Scan for the cell matching the given text and deliver its [X, Y] coordinate at center. 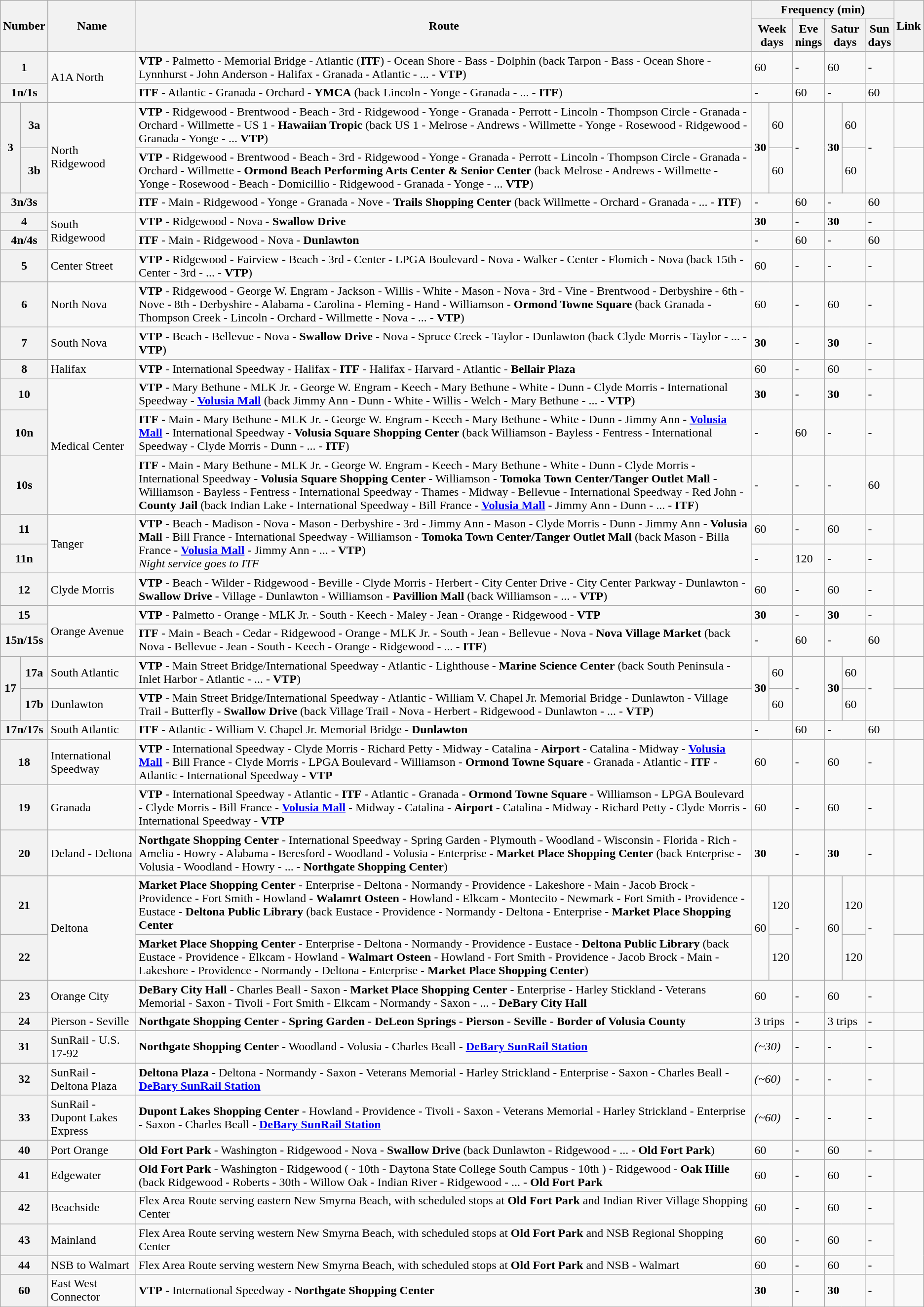
Clyde Morris [92, 590]
24 [24, 1022]
4 [24, 221]
Granada [92, 807]
Sundays [880, 36]
Link [909, 26]
4n/4s [24, 240]
Tanger [92, 544]
10 [24, 394]
23 [24, 995]
Name [92, 26]
Halifax [92, 369]
3a [34, 125]
East West Connector [92, 1291]
International Speedway [92, 762]
Orange Avenue [92, 631]
Deltona Plaza - Deltona - Normandy - Saxon - Veterans Memorial - Harley Strickland - Enterprise - Saxon - Charles Beall - DeBary SunRail Station [444, 1079]
19 [24, 807]
North Nova [92, 304]
7 [24, 343]
41 [24, 1175]
Beachside [92, 1208]
Weekdays [772, 36]
11n [24, 558]
Evenings [808, 36]
40 [24, 1150]
3b [34, 170]
A1A North [92, 77]
Flex Area Route serving western New Smyrna Beach, with scheduled stops at Old Fort Park and NSB Regional Shopping Center [444, 1239]
Saturdays [845, 36]
20 [24, 853]
Northgate Shopping Center - Woodland - Volusia - Charles Beall - DeBary SunRail Station [444, 1047]
5 [24, 266]
32 [24, 1079]
SunRail - U.S. 17-92 [92, 1047]
Deland - Deltona [92, 853]
ITF - Main - Ridgewood - Nova - Dunlawton [444, 240]
SunRail - Deltona Plaza [92, 1079]
Frequency (min) [823, 10]
Orange City [92, 995]
18 [24, 762]
VTP - Palmetto - Orange - MLK Jr. - South - Keech - Maley - Jean - Orange - Ridgewood - VTP [444, 615]
3 [10, 148]
Deltona [92, 927]
17 [10, 688]
33 [24, 1118]
Flex Area Route serving western New Smyrna Beach, with scheduled stops at Old Fort Park and NSB - Walmart [444, 1265]
Pierson - Seville [92, 1022]
Route [444, 26]
12 [24, 590]
11 [24, 529]
10s [24, 485]
VTP - International Speedway - Halifax - ITF - Halifax - Harvard - Atlantic - Bellair Plaza [444, 369]
15n/15s [24, 640]
Number [24, 26]
42 [24, 1208]
NSB to Walmart [92, 1265]
ITF - Atlantic - William V. Chapel Jr. Memorial Bridge - Dunlawton [444, 730]
Medical Center [92, 446]
SunRail - Dupont Lakes Express [92, 1118]
North Ridgewood [92, 157]
17n/17s [24, 730]
Mainland [92, 1239]
Edgewater [92, 1175]
ITF - Atlantic - Granada - Orchard - YMCA (back Lincoln - Yonge - Granada - ... - ITF) [444, 93]
6 [24, 304]
Old Fort Park - Washington - Ridgewood - Nova - Swallow Drive (back Dunlawton - Ridgewood - ... - Old Fort Park) [444, 1150]
1 [24, 67]
ITF - Main - Ridgewood - Yonge - Granada - Nove - Trails Shopping Center (back Willmette - Orchard - Granada - ... - ITF) [444, 202]
17b [34, 704]
17a [34, 673]
VTP - International Speedway - Northgate Shopping Center [444, 1291]
VTP - Ridgewood - Fairview - Beach - 3rd - Center - LPGA Boulevard - Nova - Walker - Center - Flomich - Nova (back 15th - Center - 3rd - ... - VTP) [444, 266]
15 [24, 615]
Dunlawton [92, 704]
VTP - Ridgewood - Nova - Swallow Drive [444, 221]
South Nova [92, 343]
31 [24, 1047]
44 [24, 1265]
43 [24, 1239]
8 [24, 369]
South Ridgewood [92, 231]
Northgate Shopping Center - Spring Garden - DeLeon Springs - Pierson - Seville - Border of Volusia County [444, 1022]
21 [24, 905]
VTP - Beach - Bellevue - Nova - Swallow Drive - Nova - Spruce Creek - Taylor - Dunlawton (back Clyde Morris - Taylor - ... - VTP) [444, 343]
1n/1s [24, 93]
3n/3s [24, 202]
Port Orange [92, 1150]
22 [24, 957]
(~30) [772, 1047]
Flex Area Route serving eastern New Smyrna Beach, with scheduled stops at Old Fort Park and Indian River Village Shopping Center [444, 1208]
10n [24, 433]
Center Street [92, 266]
